Pinpoint the cell where the given text exists, returning its [x, y] midpoint coordinate. 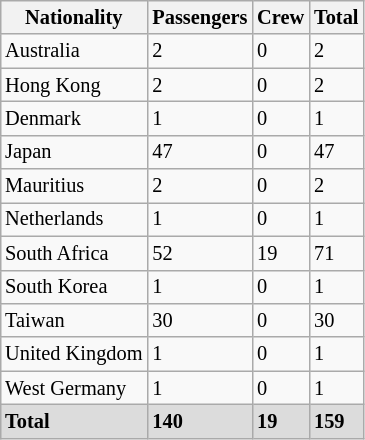
Nationality [74, 18]
Australia [74, 51]
Japan [74, 152]
140 [200, 422]
71 [336, 253]
West Germany [74, 388]
Hong Kong [74, 85]
Taiwan [74, 321]
United Kingdom [74, 354]
159 [336, 422]
Mauritius [74, 186]
Denmark [74, 119]
52 [200, 253]
Passengers [200, 18]
South Africa [74, 253]
Netherlands [74, 220]
Crew [280, 18]
South Korea [74, 287]
